Scan for the cell matching the given text and deliver its (x, y) coordinate at center. 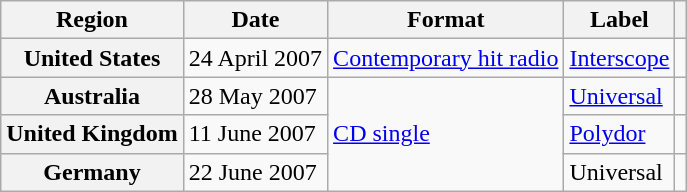
Interscope (620, 58)
Australia (92, 96)
Label (620, 20)
Region (92, 20)
Format (446, 20)
Date (255, 20)
United Kingdom (92, 134)
Germany (92, 172)
24 April 2007 (255, 58)
Contemporary hit radio (446, 58)
United States (92, 58)
11 June 2007 (255, 134)
28 May 2007 (255, 96)
CD single (446, 134)
Polydor (620, 134)
22 June 2007 (255, 172)
